Determine the [x, y] coordinate at the center of the cell enclosing the given text.  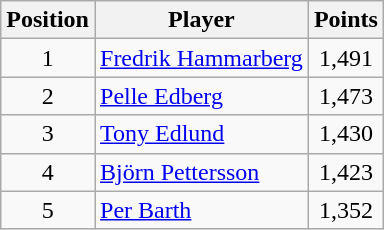
1,423 [346, 172]
Fredrik Hammarberg [201, 58]
Pelle Edberg [201, 96]
Tony Edlund [201, 134]
3 [48, 134]
Player [201, 20]
1 [48, 58]
2 [48, 96]
4 [48, 172]
Position [48, 20]
Per Barth [201, 210]
5 [48, 210]
Björn Pettersson [201, 172]
Points [346, 20]
1,430 [346, 134]
1,352 [346, 210]
1,491 [346, 58]
1,473 [346, 96]
